Search for the cell housing the specified text and yield its (X, Y) center coordinate. 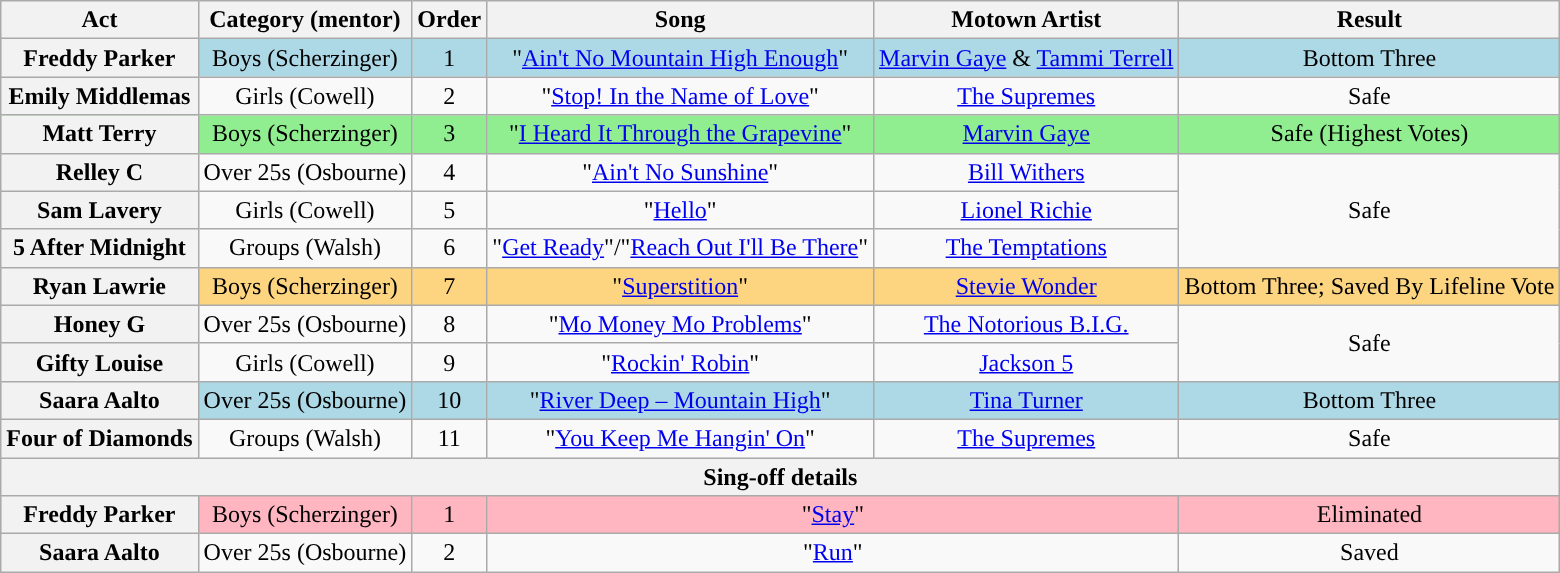
6 (450, 248)
11 (450, 438)
Order (450, 20)
"Stop! In the Name of Love" (680, 96)
Stevie Wonder (1026, 286)
4 (450, 172)
Tina Turner (1026, 400)
"Get Ready"/"Reach Out I'll Be There" (680, 248)
"Rockin' Robin" (680, 362)
Gifty Louise (100, 362)
Relley C (100, 172)
Sing-off details (780, 477)
9 (450, 362)
Safe (Highest Votes) (1370, 134)
Ryan Lawrie (100, 286)
Category (mentor) (305, 20)
5 (450, 210)
"You Keep Me Hangin' On" (680, 438)
5 After Midnight (100, 248)
Emily Middlemas (100, 96)
"Ain't No Sunshine" (680, 172)
"River Deep – Mountain High" (680, 400)
Jackson 5 (1026, 362)
Saved (1370, 553)
Bill Withers (1026, 172)
3 (450, 134)
"Ain't No Mountain High Enough" (680, 58)
"Mo Money Mo Problems" (680, 324)
The Temptations (1026, 248)
Eliminated (1370, 515)
"Run" (833, 553)
Song (680, 20)
Result (1370, 20)
Lionel Richie (1026, 210)
Honey G (100, 324)
"Superstition" (680, 286)
Marvin Gaye & Tammi Terrell (1026, 58)
Marvin Gaye (1026, 134)
10 (450, 400)
Four of Diamonds (100, 438)
7 (450, 286)
"Hello" (680, 210)
Act (100, 20)
"Stay" (833, 515)
The Notorious B.I.G. (1026, 324)
"I Heard It Through the Grapevine" (680, 134)
8 (450, 324)
Motown Artist (1026, 20)
Bottom Three; Saved By Lifeline Vote (1370, 286)
Matt Terry (100, 134)
Sam Lavery (100, 210)
